Output the (X, Y) coordinate of the center of the cell containing the given text.  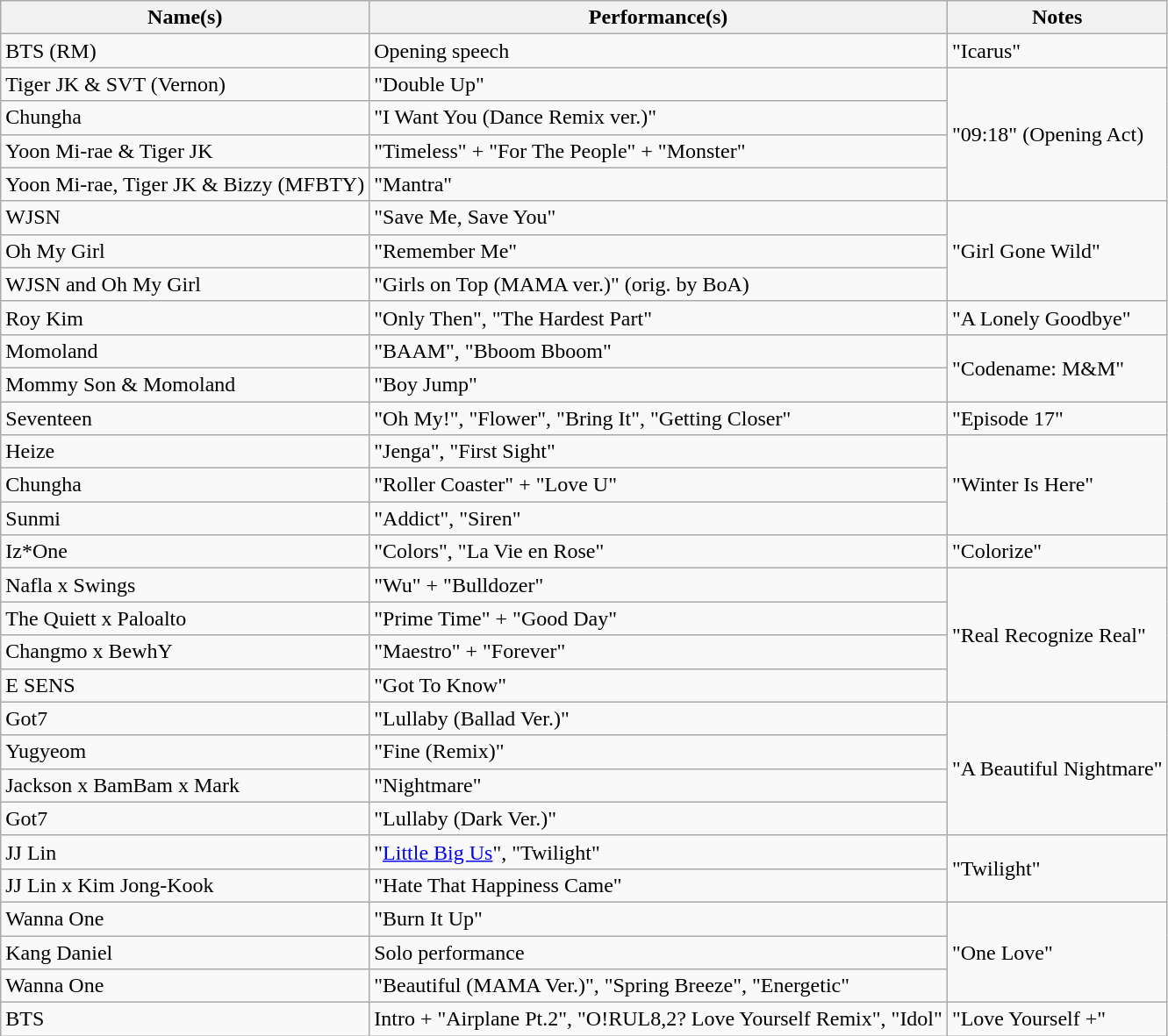
"Twilight" (1057, 868)
"A Beautiful Nightmare" (1057, 768)
Yoon Mi-rae, Tiger JK & Bizzy (MFBTY) (185, 184)
"Icarus" (1057, 51)
"Only Then", "The Hardest Part" (658, 318)
"Love Yourself +" (1057, 1019)
Jackson x BamBam x Mark (185, 785)
Intro + "Airplane Pt.2", "O!RUL8,2? Love Yourself Remix", "Idol" (658, 1019)
"Lullaby (Dark Ver.)" (658, 818)
"Jenga", "First Sight" (658, 452)
Iz*One (185, 552)
"Real Recognize Real" (1057, 635)
"Got To Know" (658, 685)
"Little Big Us", "Twilight" (658, 852)
"Addict", "Siren" (658, 518)
"Remember Me" (658, 251)
Oh My Girl (185, 251)
"Girls on Top (MAMA ver.)" (orig. by BoA) (658, 284)
Yoon Mi-rae & Tiger JK (185, 151)
Momoland (185, 351)
Opening speech (658, 51)
Seventeen (185, 418)
"09:18" (Opening Act) (1057, 134)
"Prime Time" + "Good Day" (658, 618)
"Colors", "La Vie en Rose" (658, 552)
Name(s) (185, 18)
"Girl Gone Wild" (1057, 251)
"Maestro" + "Forever" (658, 652)
Kang Daniel (185, 952)
Yugyeom (185, 752)
Performance(s) (658, 18)
"One Love" (1057, 952)
"I Want You (Dance Remix ver.)" (658, 118)
The Quiett x Paloalto (185, 618)
Tiger JK & SVT (Vernon) (185, 84)
JJ Lin x Kim Jong-Kook (185, 885)
"Boy Jump" (658, 384)
"Codename: M&M" (1057, 368)
Changmo x BewhY (185, 652)
"Episode 17" (1057, 418)
"A Lonely Goodbye" (1057, 318)
"Timeless" + "For The People" + "Monster" (658, 151)
"Nightmare" (658, 785)
"BAAM", "Bboom Bboom" (658, 351)
"Oh My!", "Flower", "Bring It", "Getting Closer" (658, 418)
"Colorize" (1057, 552)
Roy Kim (185, 318)
"Mantra" (658, 184)
"Hate That Happiness Came" (658, 885)
Heize (185, 452)
Notes (1057, 18)
Mommy Son & Momoland (185, 384)
"Wu" + "Bulldozer" (658, 585)
JJ Lin (185, 852)
BTS (185, 1019)
Nafla x Swings (185, 585)
"Winter Is Here" (1057, 485)
WJSN and Oh My Girl (185, 284)
"Burn It Up" (658, 918)
WJSN (185, 218)
Sunmi (185, 518)
BTS (RM) (185, 51)
E SENS (185, 685)
"Double Up" (658, 84)
Solo performance (658, 952)
"Fine (Remix)" (658, 752)
"Save Me, Save You" (658, 218)
"Beautiful (MAMA Ver.)", "Spring Breeze", "Energetic" (658, 986)
"Roller Coaster" + "Love U" (658, 485)
"Lullaby (Ballad Ver.)" (658, 718)
